Determine the (X, Y) coordinate at the center of the cell enclosing the given text.  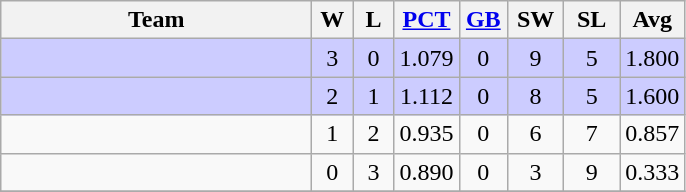
L (374, 20)
SW (536, 20)
0.890 (426, 172)
PCT (426, 20)
0.935 (426, 134)
0.857 (652, 134)
1.079 (426, 58)
0.333 (652, 172)
GB (484, 20)
7 (592, 134)
W (332, 20)
8 (536, 96)
1.112 (426, 96)
SL (592, 20)
Avg (652, 20)
Team (156, 20)
6 (536, 134)
1.800 (652, 58)
1.600 (652, 96)
